Output the [X, Y] coordinate of the center of the cell containing the given text.  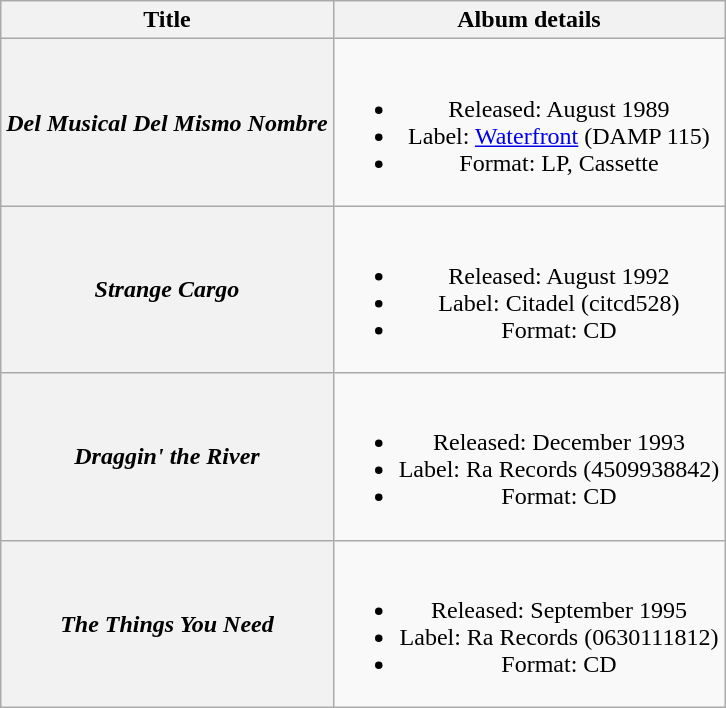
Released: December 1993Label: Ra Records (4509938842)Format: CD [529, 456]
Released: September 1995Label: Ra Records (0630111812)Format: CD [529, 624]
The Things You Need [167, 624]
Title [167, 20]
Released: August 1992Label: Citadel (citcd528)Format: CD [529, 290]
Album details [529, 20]
Released: August 1989Label: Waterfront (DAMP 115)Format: LP, Cassette [529, 122]
Strange Cargo [167, 290]
Del Musical Del Mismo Nombre [167, 122]
Draggin' the River [167, 456]
